Find where the given text appears and provide that cell's center as [X, Y] coordinate. 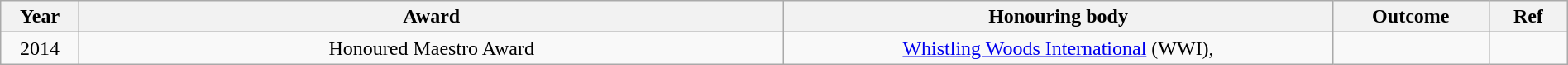
Honouring body [1059, 17]
Ref [1528, 17]
Whistling Woods International (WWI), [1059, 48]
Award [432, 17]
2014 [40, 48]
Year [40, 17]
Outcome [1411, 17]
Honoured Maestro Award [432, 48]
